Locate the cell with the specified text and output its (x, y) center coordinate. 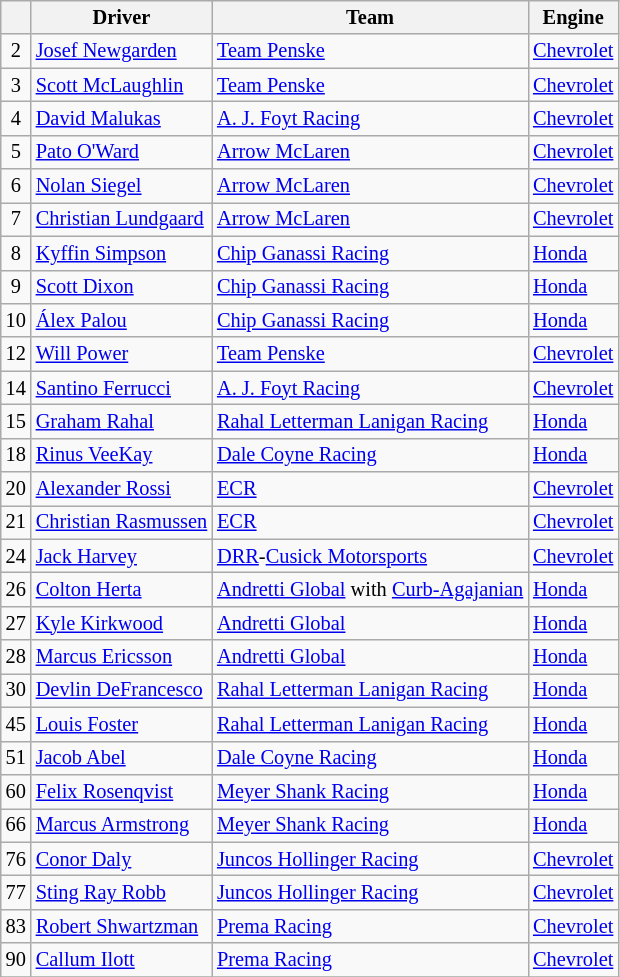
Kyle Kirkwood (122, 623)
Christian Lundgaard (122, 219)
David Malukas (122, 118)
Christian Rasmussen (122, 522)
10 (16, 320)
9 (16, 287)
Jack Harvey (122, 556)
66 (16, 825)
77 (16, 892)
12 (16, 354)
Felix Rosenqvist (122, 791)
Kyffin Simpson (122, 253)
7 (16, 219)
Santino Ferrucci (122, 388)
Louis Foster (122, 724)
20 (16, 489)
Josef Newgarden (122, 51)
90 (16, 960)
5 (16, 152)
Devlin DeFrancesco (122, 690)
26 (16, 589)
24 (16, 556)
Alexander Rossi (122, 489)
Robert Shwartzman (122, 926)
Callum Ilott (122, 960)
6 (16, 186)
Colton Herta (122, 589)
Engine (573, 17)
Jacob Abel (122, 758)
Sting Ray Robb (122, 892)
28 (16, 657)
Álex Palou (122, 320)
60 (16, 791)
Pato O'Ward (122, 152)
Marcus Armstrong (122, 825)
Scott McLaughlin (122, 85)
Rinus VeeKay (122, 455)
2 (16, 51)
30 (16, 690)
21 (16, 522)
Graham Rahal (122, 421)
Marcus Ericsson (122, 657)
83 (16, 926)
Will Power (122, 354)
DRR-Cusick Motorsports (370, 556)
8 (16, 253)
Andretti Global with Curb-Agajanian (370, 589)
Team (370, 17)
Driver (122, 17)
14 (16, 388)
3 (16, 85)
Scott Dixon (122, 287)
27 (16, 623)
Nolan Siegel (122, 186)
4 (16, 118)
76 (16, 859)
45 (16, 724)
Conor Daly (122, 859)
51 (16, 758)
15 (16, 421)
18 (16, 455)
